Return the [X, Y] coordinate for the center point of the cell that contains the specified text.  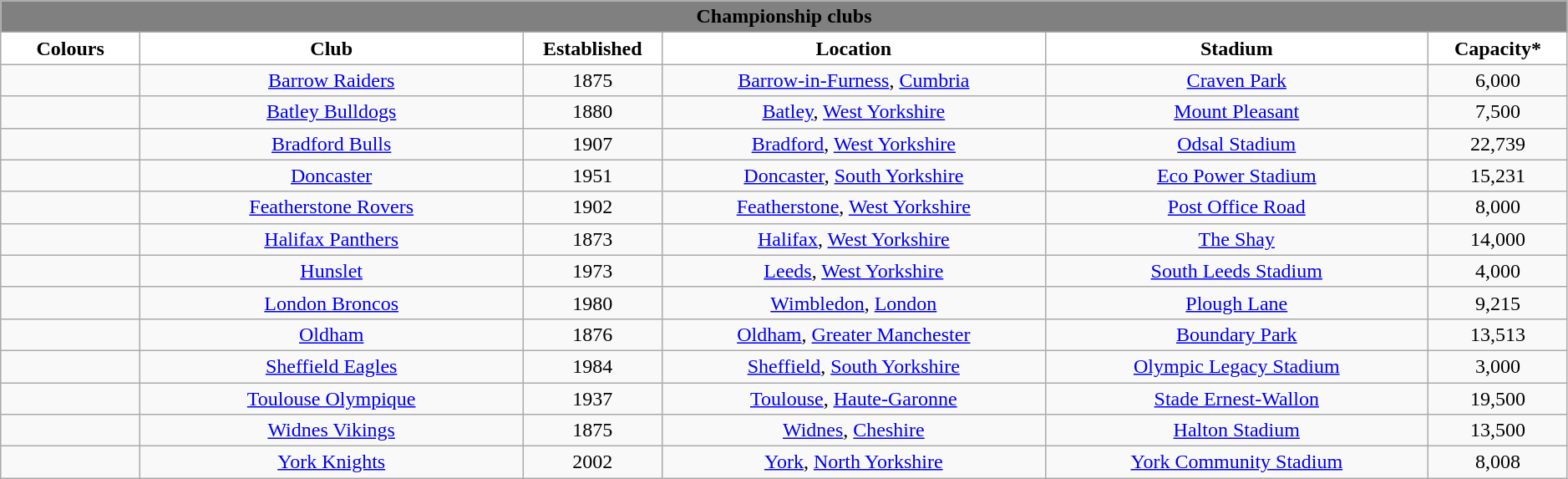
1880 [593, 112]
1907 [593, 144]
Sheffield, South Yorkshire [854, 366]
Plough Lane [1236, 303]
1951 [593, 176]
York Knights [331, 462]
Capacity* [1499, 48]
Eco Power Stadium [1236, 176]
Barrow Raiders [331, 80]
1876 [593, 334]
Featherstone, West Yorkshire [854, 207]
1937 [593, 399]
15,231 [1499, 176]
Leeds, West Yorkshire [854, 271]
1873 [593, 239]
9,215 [1499, 303]
York Community Stadium [1236, 462]
Club [331, 48]
1984 [593, 366]
Toulouse, Haute-Garonne [854, 399]
Halifax, West Yorkshire [854, 239]
13,500 [1499, 431]
Doncaster [331, 176]
Championship clubs [784, 17]
Widnes Vikings [331, 431]
Bradford, West Yorkshire [854, 144]
6,000 [1499, 80]
8,000 [1499, 207]
Colours [70, 48]
Batley Bulldogs [331, 112]
Sheffield Eagles [331, 366]
Boundary Park [1236, 334]
Stadium [1236, 48]
4,000 [1499, 271]
Batley, West Yorkshire [854, 112]
South Leeds Stadium [1236, 271]
Stade Ernest-Wallon [1236, 399]
19,500 [1499, 399]
Halton Stadium [1236, 431]
Toulouse Olympique [331, 399]
3,000 [1499, 366]
Odsal Stadium [1236, 144]
London Broncos [331, 303]
Location [854, 48]
Hunslet [331, 271]
8,008 [1499, 462]
Post Office Road [1236, 207]
1902 [593, 207]
Bradford Bulls [331, 144]
Doncaster, South Yorkshire [854, 176]
7,500 [1499, 112]
14,000 [1499, 239]
1980 [593, 303]
Oldham, Greater Manchester [854, 334]
The Shay [1236, 239]
22,739 [1499, 144]
13,513 [1499, 334]
Mount Pleasant [1236, 112]
Halifax Panthers [331, 239]
Featherstone Rovers [331, 207]
Widnes, Cheshire [854, 431]
Barrow-in-Furness, Cumbria [854, 80]
Wimbledon, London [854, 303]
Established [593, 48]
1973 [593, 271]
Olympic Legacy Stadium [1236, 366]
2002 [593, 462]
Craven Park [1236, 80]
York, North Yorkshire [854, 462]
Oldham [331, 334]
